Search for the cell housing the specified text and yield its [x, y] center coordinate. 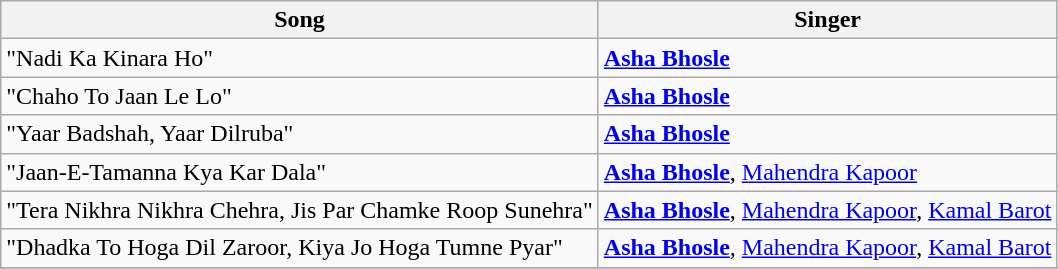
Asha Bhosle, Mahendra Kapoor [828, 172]
Song [300, 20]
"Chaho To Jaan Le Lo" [300, 96]
"Yaar Badshah, Yaar Dilruba" [300, 134]
Singer [828, 20]
"Nadi Ka Kinara Ho" [300, 58]
"Jaan-E-Tamanna Kya Kar Dala" [300, 172]
"Tera Nikhra Nikhra Chehra, Jis Par Chamke Roop Sunehra" [300, 210]
"Dhadka To Hoga Dil Zaroor, Kiya Jo Hoga Tumne Pyar" [300, 248]
